Return the [x, y] coordinate for the center point of the cell that contains the specified text.  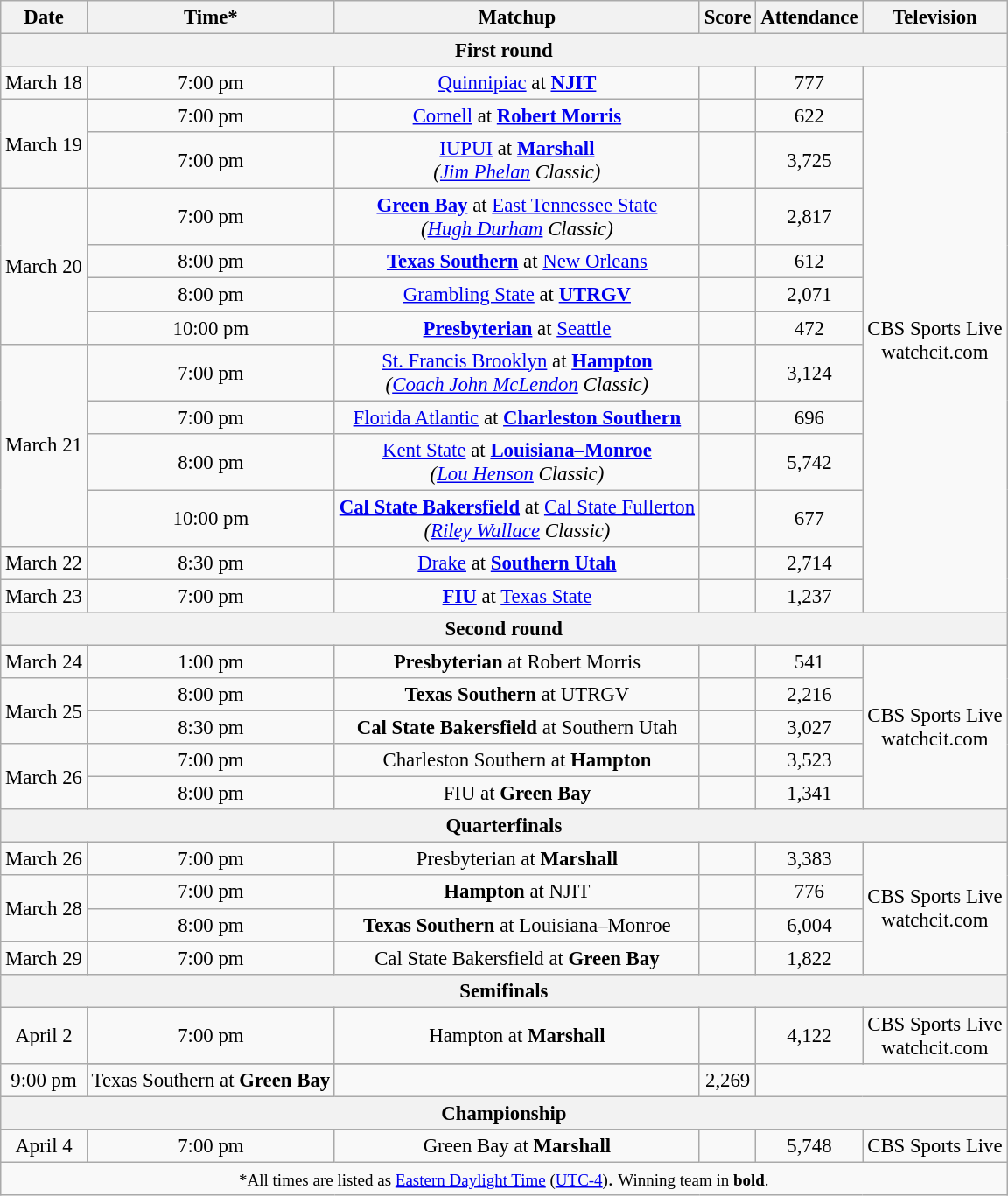
Cal State Bakersfield at Southern Utah [516, 728]
FIU at Texas State [516, 596]
Cal State Bakersfield at Green Bay [516, 958]
3,725 [809, 161]
776 [809, 892]
4,122 [809, 1036]
Semifinals [504, 990]
Texas Southern at Green Bay [210, 1081]
Cornell at Robert Morris [516, 116]
696 [809, 417]
First round [504, 51]
Florida Atlantic at Charleston Southern [516, 417]
3,523 [809, 760]
622 [809, 116]
541 [809, 661]
2,269 [728, 1081]
777 [809, 83]
Green Bay at Marshall [516, 1146]
5,748 [809, 1146]
612 [809, 262]
6,004 [809, 925]
March 29 [44, 958]
2,714 [809, 563]
April 4 [44, 1146]
1:00 pm [210, 661]
FIU at Green Bay [516, 794]
1,341 [809, 794]
Presbyterian at Marshall [516, 859]
Presbyterian at Seattle [516, 328]
*All times are listed as Eastern Daylight Time (UTC-4). Winning team in bold. [504, 1179]
March 20 [44, 266]
9:00 pm [44, 1081]
Quinnipiac at NJIT [516, 83]
March 21 [44, 444]
Cal State Bakersfield at Cal State Fullerton(Riley Wallace Classic) [516, 518]
CBS Sports Live [934, 1146]
Attendance [809, 17]
1,237 [809, 596]
Second round [504, 629]
March 19 [44, 144]
April 2 [44, 1036]
677 [809, 518]
Time* [210, 17]
March 23 [44, 596]
3,124 [809, 373]
2,071 [809, 295]
Texas Southern at New Orleans [516, 262]
Television [934, 17]
2,817 [809, 217]
Date [44, 17]
Texas Southern at Louisiana–Monroe [516, 925]
2,216 [809, 695]
Drake at Southern Utah [516, 563]
472 [809, 328]
Score [728, 17]
5,742 [809, 462]
March 18 [44, 83]
Hampton at Marshall [516, 1036]
1,822 [809, 958]
Quarterfinals [504, 826]
Texas Southern at UTRGV [516, 695]
Matchup [516, 17]
March 24 [44, 661]
3,383 [809, 859]
Presbyterian at Robert Morris [516, 661]
3,027 [809, 728]
Championship [504, 1113]
Kent State at Louisiana–Monroe(Lou Henson Classic) [516, 462]
Charleston Southern at Hampton [516, 760]
March 22 [44, 563]
March 25 [44, 710]
Hampton at NJIT [516, 892]
St. Francis Brooklyn at Hampton(Coach John McLendon Classic) [516, 373]
Green Bay at East Tennessee State(Hugh Durham Classic) [516, 217]
Grambling State at UTRGV [516, 295]
IUPUI at Marshall(Jim Phelan Classic) [516, 161]
March 28 [44, 908]
